Extract the [X, Y] coordinate from the center of the cell holding the provided text.  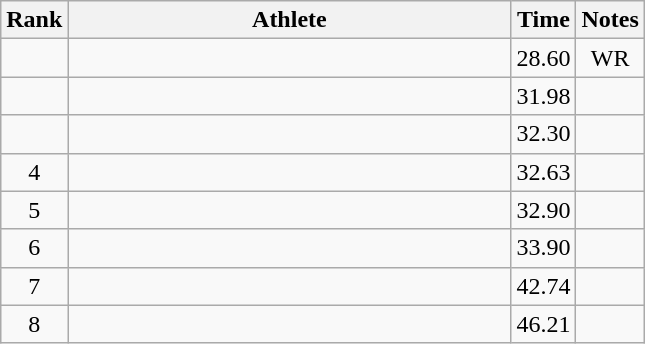
WR [610, 58]
Notes [610, 20]
Time [544, 20]
32.30 [544, 134]
4 [34, 172]
5 [34, 210]
Athlete [290, 20]
42.74 [544, 286]
Rank [34, 20]
7 [34, 286]
32.63 [544, 172]
6 [34, 248]
46.21 [544, 324]
33.90 [544, 248]
8 [34, 324]
31.98 [544, 96]
32.90 [544, 210]
28.60 [544, 58]
